Capture the cell that displays the provided text and extract its (X, Y) central coordinate. 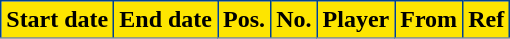
Pos. (244, 20)
End date (166, 20)
From (429, 20)
Start date (58, 20)
Player (356, 20)
No. (294, 20)
Ref (486, 20)
